Identify which cell holds the provided text, then report its [x, y] central coordinate. 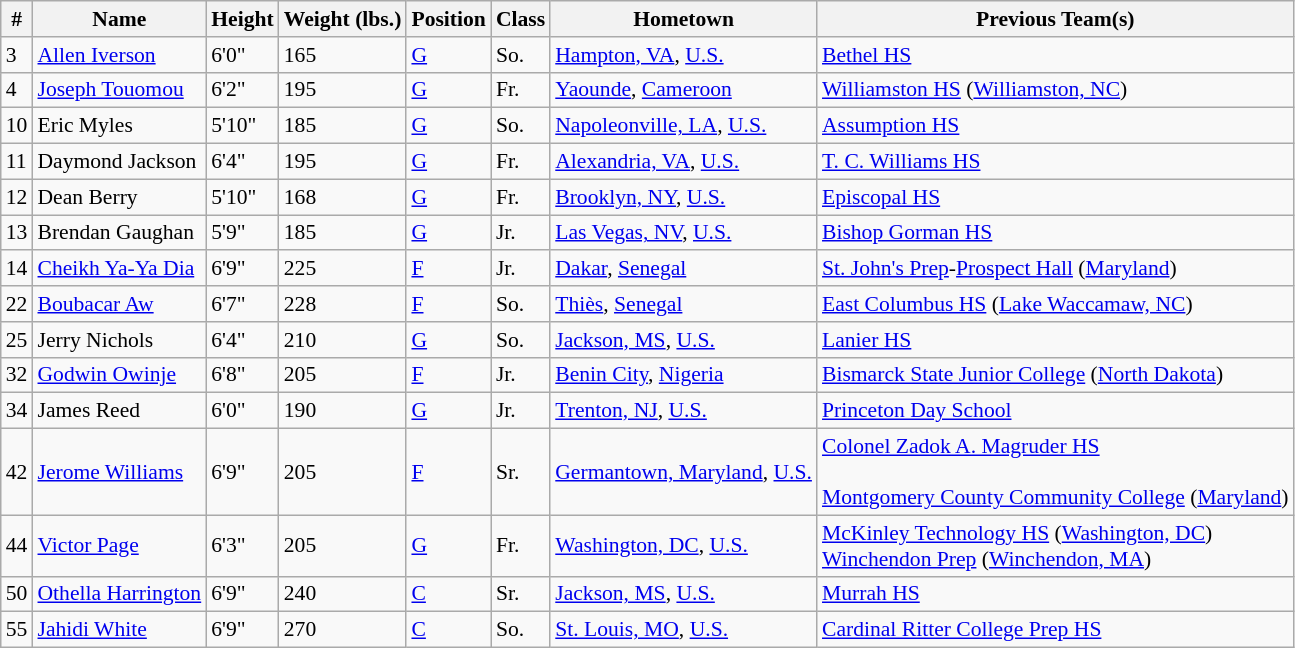
240 [343, 594]
190 [343, 411]
Alexandria, VA, U.S. [684, 162]
6'8" [242, 375]
Williamston HS (Williamston, NC) [1056, 90]
Bethel HS [1056, 55]
Dean Berry [119, 197]
Jerry Nichols [119, 340]
44 [17, 546]
34 [17, 411]
Benin City, Nigeria [684, 375]
6'3" [242, 546]
55 [17, 630]
Eric Myles [119, 126]
Lanier HS [1056, 340]
210 [343, 340]
Washington, DC, U.S. [684, 546]
Allen Iverson [119, 55]
22 [17, 304]
42 [17, 472]
13 [17, 233]
270 [343, 630]
Episcopal HS [1056, 197]
Victor Page [119, 546]
Princeton Day School [1056, 411]
Assumption HS [1056, 126]
Godwin Owinje [119, 375]
11 [17, 162]
50 [17, 594]
Daymond Jackson [119, 162]
5'9" [242, 233]
Thiès, Senegal [684, 304]
James Reed [119, 411]
14 [17, 269]
32 [17, 375]
Bishop Gorman HS [1056, 233]
Othella Harrington [119, 594]
10 [17, 126]
Hometown [684, 19]
East Columbus HS (Lake Waccamaw, NC) [1056, 304]
Napoleonville, LA, U.S. [684, 126]
Trenton, NJ, U.S. [684, 411]
T. C. Williams HS [1056, 162]
Germantown, Maryland, U.S. [684, 472]
Jerome Williams [119, 472]
25 [17, 340]
St. John's Prep-Prospect Hall (Maryland) [1056, 269]
Hampton, VA, U.S. [684, 55]
# [17, 19]
Brendan Gaughan [119, 233]
Class [520, 19]
Bismarck State Junior College (North Dakota) [1056, 375]
McKinley Technology HS (Washington, DC)Winchendon Prep (Winchendon, MA) [1056, 546]
Cheikh Ya-Ya Dia [119, 269]
Position [448, 19]
St. Louis, MO, U.S. [684, 630]
Dakar, Senegal [684, 269]
225 [343, 269]
6'7" [242, 304]
Jahidi White [119, 630]
Brooklyn, NY, U.S. [684, 197]
4 [17, 90]
Name [119, 19]
Boubacar Aw [119, 304]
Joseph Touomou [119, 90]
Murrah HS [1056, 594]
168 [343, 197]
6'2" [242, 90]
Previous Team(s) [1056, 19]
Height [242, 19]
12 [17, 197]
165 [343, 55]
3 [17, 55]
228 [343, 304]
Las Vegas, NV, U.S. [684, 233]
Colonel Zadok A. Magruder HSMontgomery County Community College (Maryland) [1056, 472]
Cardinal Ritter College Prep HS [1056, 630]
Yaounde, Cameroon [684, 90]
Weight (lbs.) [343, 19]
